Search for the cell housing the specified text and yield its [X, Y] center coordinate. 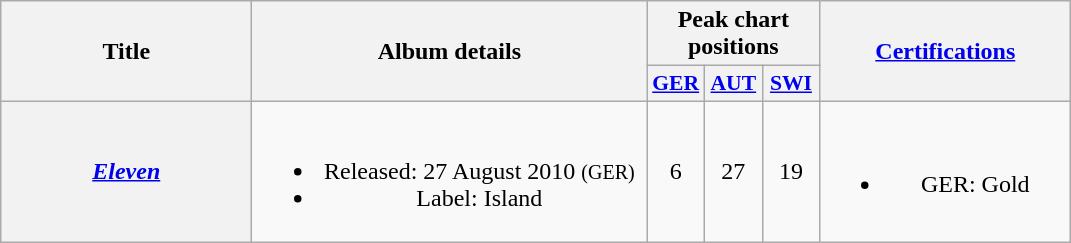
6 [676, 171]
SWI [791, 84]
GER: Gold [946, 171]
AUT [734, 84]
GER [676, 84]
27 [734, 171]
Title [126, 52]
19 [791, 171]
Certifications [946, 52]
Released: 27 August 2010 (GER)Label: Island [450, 171]
Peak chart positions [734, 34]
Album details [450, 52]
Eleven [126, 171]
